Pinpoint the cell where the given text exists, returning its (X, Y) midpoint coordinate. 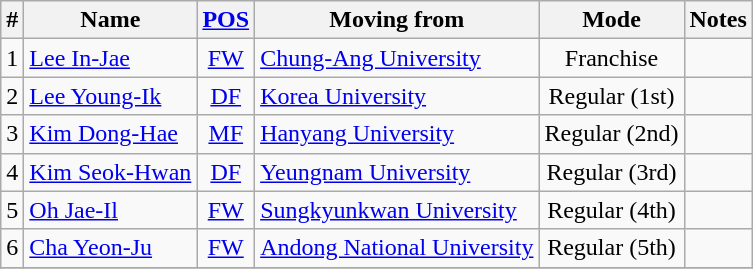
5 (12, 210)
Lee In-Jae (110, 58)
Regular (2nd) (612, 134)
Sungkyunkwan University (397, 210)
3 (12, 134)
# (12, 20)
Regular (5th) (612, 248)
Chung-Ang University (397, 58)
POS (226, 20)
Name (110, 20)
Regular (4th) (612, 210)
Kim Dong-Hae (110, 134)
Korea University (397, 96)
MF (226, 134)
2 (12, 96)
Yeungnam University (397, 172)
Cha Yeon-Ju (110, 248)
Lee Young-Ik (110, 96)
Franchise (612, 58)
4 (12, 172)
Kim Seok-Hwan (110, 172)
6 (12, 248)
Regular (3rd) (612, 172)
Moving from (397, 20)
Andong National University (397, 248)
Notes (718, 20)
Regular (1st) (612, 96)
Hanyang University (397, 134)
Mode (612, 20)
Oh Jae-Il (110, 210)
1 (12, 58)
